Search for the cell housing the specified text and yield its (X, Y) center coordinate. 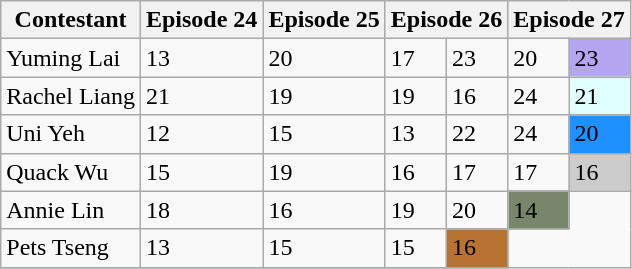
Episode 27 (569, 20)
Pets Tseng (71, 248)
Episode 26 (446, 20)
Episode 25 (324, 20)
Yuming Lai (71, 58)
Contestant (71, 20)
Quack Wu (71, 172)
12 (201, 134)
Rachel Liang (71, 96)
Episode 24 (201, 20)
22 (478, 134)
Annie Lin (71, 210)
18 (201, 210)
14 (538, 210)
Uni Yeh (71, 134)
